Detect which cell encompasses the target text, then output its [x, y] center coordinate. 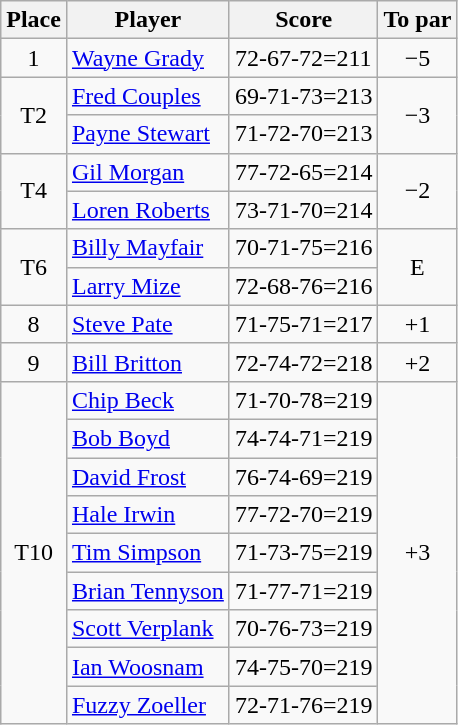
Chip Beck [148, 400]
72-68-76=216 [304, 286]
Fuzzy Zoeller [148, 705]
Fred Couples [148, 96]
Place [34, 20]
Bill Britton [148, 362]
T2 [34, 115]
T10 [34, 552]
73-71-70=214 [304, 210]
Gil Morgan [148, 172]
72-74-72=218 [304, 362]
To par [418, 20]
77-72-70=219 [304, 515]
Ian Woosnam [148, 667]
Wayne Grady [148, 58]
69-71-73=213 [304, 96]
71-77-71=219 [304, 591]
76-74-69=219 [304, 477]
T6 [34, 267]
Tim Simpson [148, 553]
71-73-75=219 [304, 553]
77-72-65=214 [304, 172]
Larry Mize [148, 286]
Score [304, 20]
74-75-70=219 [304, 667]
70-76-73=219 [304, 629]
David Frost [148, 477]
71-72-70=213 [304, 134]
9 [34, 362]
71-75-71=217 [304, 324]
74-74-71=219 [304, 438]
−3 [418, 115]
Steve Pate [148, 324]
+1 [418, 324]
Payne Stewart [148, 134]
71-70-78=219 [304, 400]
+2 [418, 362]
72-71-76=219 [304, 705]
Bob Boyd [148, 438]
−5 [418, 58]
Hale Irwin [148, 515]
1 [34, 58]
+3 [418, 552]
Brian Tennyson [148, 591]
72-67-72=211 [304, 58]
Billy Mayfair [148, 248]
T4 [34, 191]
−2 [418, 191]
8 [34, 324]
Loren Roberts [148, 210]
Scott Verplank [148, 629]
E [418, 267]
70-71-75=216 [304, 248]
Player [148, 20]
